Capture the cell that displays the provided text and extract its [x, y] central coordinate. 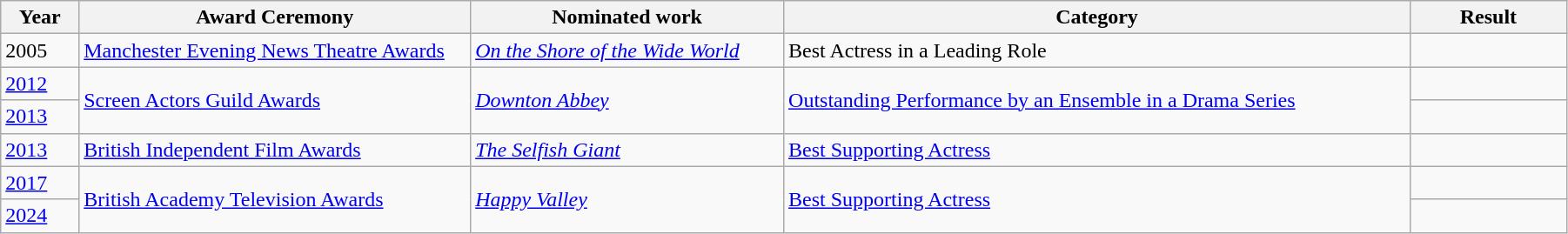
2017 [40, 183]
Award Ceremony [275, 17]
British Academy Television Awards [275, 199]
Nominated work [627, 17]
2012 [40, 84]
On the Shore of the Wide World [627, 50]
Happy Valley [627, 199]
Manchester Evening News Theatre Awards [275, 50]
Outstanding Performance by an Ensemble in a Drama Series [1097, 100]
Best Actress in a Leading Role [1097, 50]
Screen Actors Guild Awards [275, 100]
The Selfish Giant [627, 150]
British Independent Film Awards [275, 150]
Downton Abbey [627, 100]
Result [1488, 17]
2005 [40, 50]
2024 [40, 216]
Year [40, 17]
Category [1097, 17]
